Capture the cell that displays the provided text and extract its [X, Y] central coordinate. 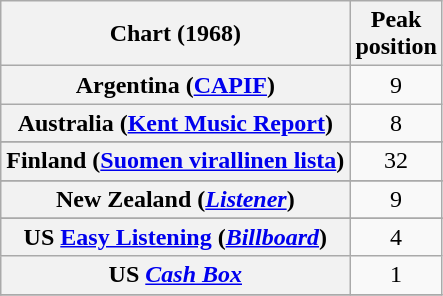
32 [396, 161]
Argentina (CAPIF) [176, 85]
Australia (Kent Music Report) [176, 123]
Peakposition [396, 34]
US Easy Listening (Billboard) [176, 237]
1 [396, 275]
New Zealand (Listener) [176, 199]
Finland (Suomen virallinen lista) [176, 161]
4 [396, 237]
Chart (1968) [176, 34]
8 [396, 123]
US Cash Box [176, 275]
